Find where the given text appears and provide that cell's center as (x, y) coordinate. 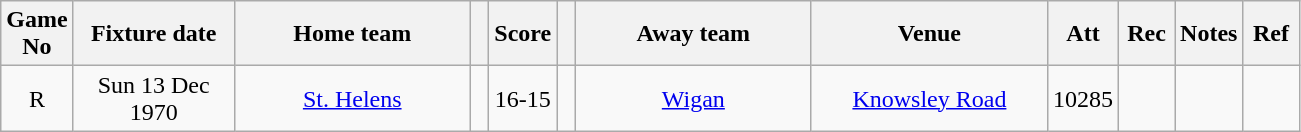
St. Helens (352, 98)
Fixture date (154, 34)
Wigan (693, 98)
Att (1082, 34)
Sun 13 Dec 1970 (154, 98)
Score (523, 34)
Game No (37, 34)
Knowsley Road (929, 98)
10285 (1082, 98)
R (37, 98)
Home team (352, 34)
Away team (693, 34)
Notes (1209, 34)
Rec (1147, 34)
Ref (1271, 34)
Venue (929, 34)
16-15 (523, 98)
